From the cell containing the given text, extract its center point as (x, y) coordinate. 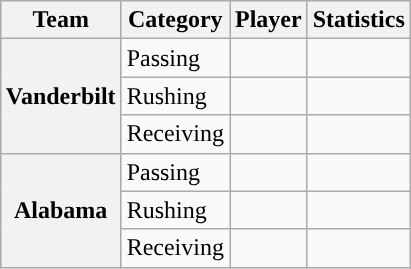
Team (60, 20)
Alabama (60, 210)
Vanderbilt (60, 96)
Statistics (358, 20)
Category (175, 20)
Player (269, 20)
